Search for the cell housing the specified text and yield its [x, y] center coordinate. 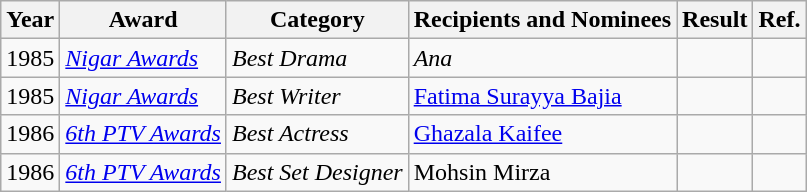
Best Drama [317, 58]
Best Writer [317, 96]
Award [144, 20]
Ref. [780, 20]
Ghazala Kaifee [542, 134]
Fatima Surayya Bajia [542, 96]
Mohsin Mirza [542, 172]
Year [30, 20]
Recipients and Nominees [542, 20]
Result [715, 20]
Best Actress [317, 134]
Best Set Designer [317, 172]
Category [317, 20]
Ana [542, 58]
